Identify which cell holds the provided text, then report its [x, y] central coordinate. 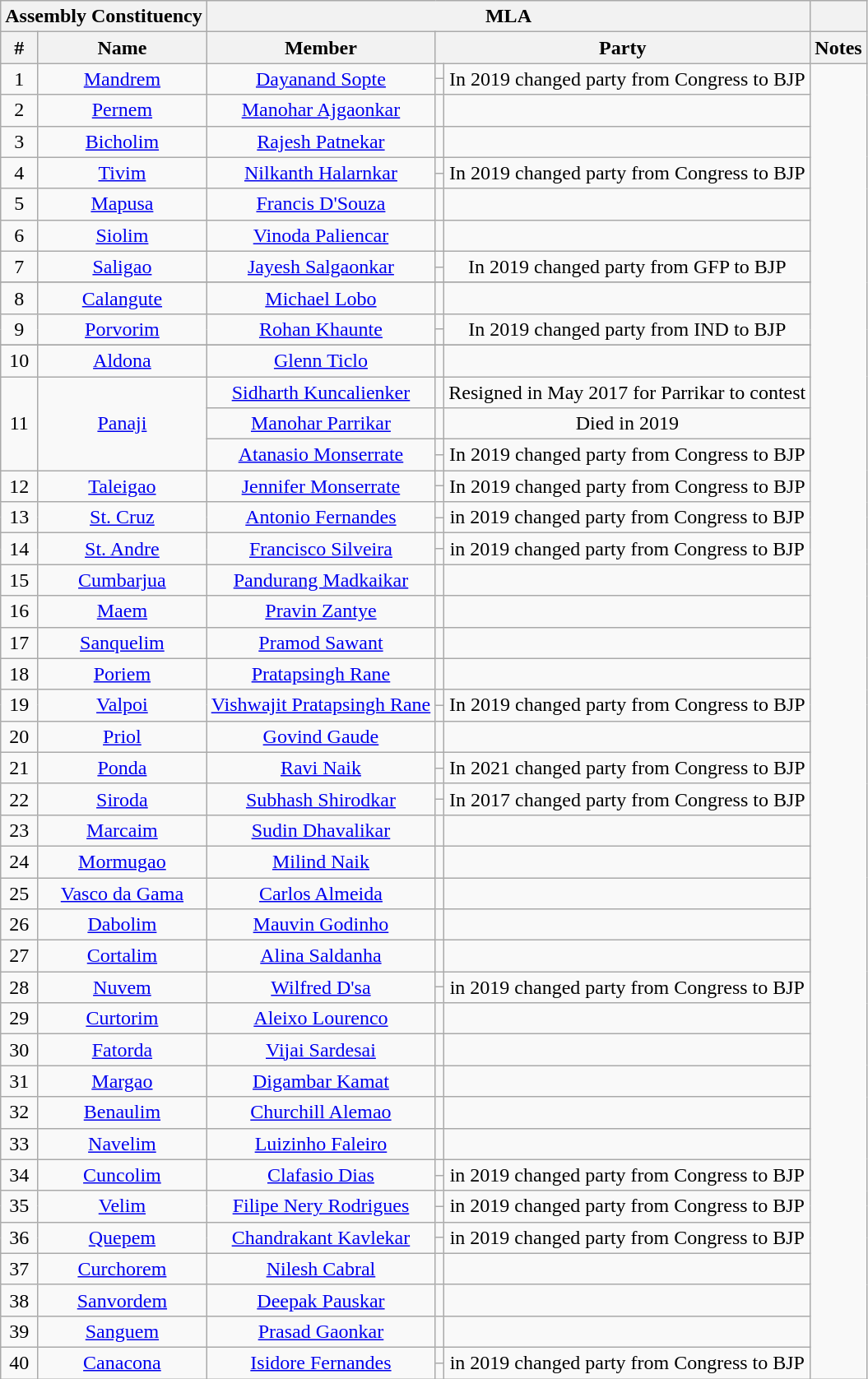
Sudin Dhavalikar [321, 830]
Velim [122, 1206]
Pravin Zantye [321, 611]
Sidharth Kuncalienker [321, 392]
15 [20, 580]
21 [20, 768]
Member [321, 48]
Navelim [122, 1144]
Francis D'Souza [321, 204]
Rajesh Patnekar [321, 142]
Subhash Shirodkar [321, 799]
Margao [122, 1081]
12 [20, 486]
17 [20, 643]
Saligao [122, 267]
39 [20, 1331]
Isidore Fernandes [321, 1363]
Nilesh Cabral [321, 1269]
8 [20, 298]
Michael Lobo [321, 298]
5 [20, 204]
Vijai Sardesai [321, 1050]
Poriem [122, 674]
Manohar Ajgaonkar [321, 110]
In 2021 changed party from Congress to BJP [627, 768]
Cuncolim [122, 1175]
Pandurang Madkaikar [321, 580]
Jennifer Monserrate [321, 486]
13 [20, 518]
9 [20, 329]
19 [20, 705]
Vasco da Gama [122, 893]
Assembly Constituency [104, 16]
Pratapsingh Rane [321, 674]
24 [20, 861]
Aleixo Lourenco [321, 1019]
35 [20, 1206]
Dayanand Sopte [321, 79]
Deepak Pauskar [321, 1300]
Priol [122, 736]
Alina Saldanha [321, 956]
Taleigao [122, 486]
Filipe Nery Rodrigues [321, 1206]
Marcaim [122, 830]
4 [20, 173]
Quepem [122, 1237]
2 [20, 110]
Panaji [122, 424]
Atanasio Monserrate [321, 455]
38 [20, 1300]
Notes [838, 48]
Benaulim [122, 1112]
In 2019 changed party from GFP to BJP [627, 267]
27 [20, 956]
Manohar Parrikar [321, 424]
Valpoi [122, 705]
33 [20, 1144]
Mandrem [122, 79]
6 [20, 235]
Francisco Silveira [321, 549]
Vinoda Paliencar [321, 235]
Cortalim [122, 956]
1 [20, 79]
Jayesh Salgaonkar [321, 267]
Canacona [122, 1363]
Aldona [122, 360]
Govind Gaude [321, 736]
Ponda [122, 768]
Mapusa [122, 204]
Dabolim [122, 925]
St. Cruz [122, 518]
22 [20, 799]
26 [20, 925]
Luizinho Faleiro [321, 1144]
Rohan Khaunte [321, 329]
Mauvin Godinho [321, 925]
Curchorem [122, 1269]
Milind Naik [321, 861]
Resigned in May 2017 for Parrikar to contest [627, 392]
Glenn Ticlo [321, 360]
37 [20, 1269]
Fatorda [122, 1050]
Siroda [122, 799]
Prasad Gaonkar [321, 1331]
29 [20, 1019]
Carlos Almeida [321, 893]
Name [122, 48]
Churchill Alemao [321, 1112]
36 [20, 1237]
Mormugao [122, 861]
Cumbarjua [122, 580]
25 [20, 893]
30 [20, 1050]
11 [20, 424]
34 [20, 1175]
20 [20, 736]
3 [20, 142]
7 [20, 267]
# [20, 48]
Maem [122, 611]
Clafasio Dias [321, 1175]
Ravi Naik [321, 768]
St. Andre [122, 549]
Calangute [122, 298]
Porvorim [122, 329]
28 [20, 987]
Tivim [122, 173]
Bicholim [122, 142]
Pramod Sawant [321, 643]
Sanquelim [122, 643]
In 2017 changed party from Congress to BJP [627, 799]
18 [20, 674]
Sanguem [122, 1331]
40 [20, 1363]
Wilfred D'sa [321, 987]
31 [20, 1081]
16 [20, 611]
Pernem [122, 110]
Died in 2019 [627, 424]
Vishwajit Pratapsingh Rane [321, 705]
Party [623, 48]
10 [20, 360]
Sanvordem [122, 1300]
Chandrakant Kavlekar [321, 1237]
Digambar Kamat [321, 1081]
32 [20, 1112]
Siolim [122, 235]
In 2019 changed party from IND to BJP [627, 329]
23 [20, 830]
Nilkanth Halarnkar [321, 173]
Nuvem [122, 987]
Curtorim [122, 1019]
Antonio Fernandes [321, 518]
MLA [508, 16]
14 [20, 549]
